Identify which cell holds the provided text, then report its (X, Y) central coordinate. 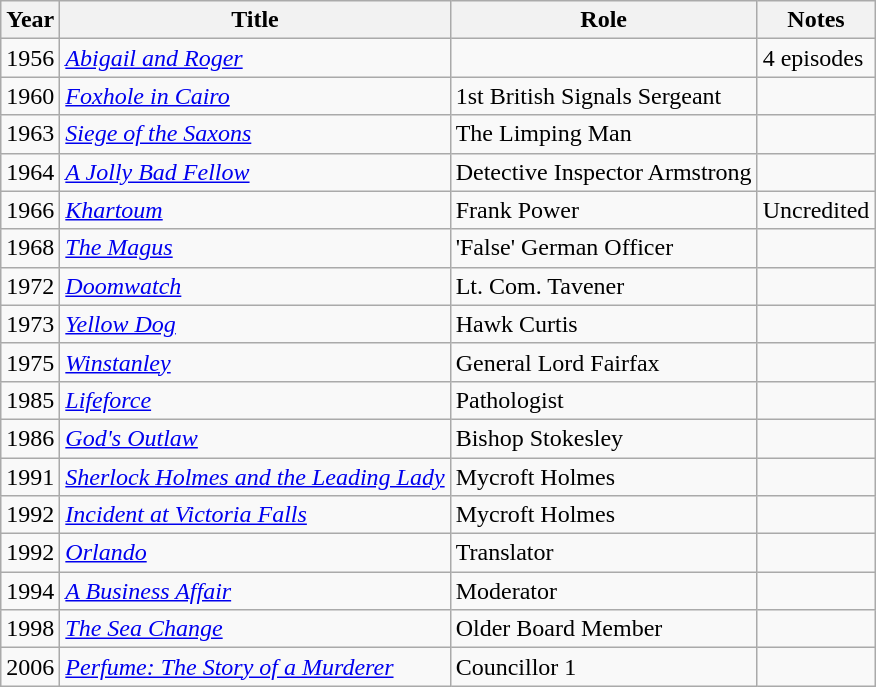
Perfume: The Story of a Murderer (255, 667)
Yellow Dog (255, 324)
Siege of the Saxons (255, 134)
Notes (816, 20)
Abigail and Roger (255, 58)
Doomwatch (255, 286)
Year (30, 20)
Bishop Stokesley (604, 438)
4 episodes (816, 58)
'False' German Officer (604, 248)
1968 (30, 248)
Lt. Com. Tavener (604, 286)
1960 (30, 96)
Foxhole in Cairo (255, 96)
Pathologist (604, 400)
1963 (30, 134)
Moderator (604, 591)
Khartoum (255, 210)
Title (255, 20)
The Magus (255, 248)
God's Outlaw (255, 438)
1985 (30, 400)
1975 (30, 362)
Translator (604, 553)
Orlando (255, 553)
2006 (30, 667)
1991 (30, 477)
Detective Inspector Armstrong (604, 172)
1966 (30, 210)
Older Board Member (604, 629)
General Lord Fairfax (604, 362)
1994 (30, 591)
Frank Power (604, 210)
1972 (30, 286)
Incident at Victoria Falls (255, 515)
Uncredited (816, 210)
Councillor 1 (604, 667)
1956 (30, 58)
The Limping Man (604, 134)
Role (604, 20)
1998 (30, 629)
The Sea Change (255, 629)
1st British Signals Sergeant (604, 96)
Lifeforce (255, 400)
A Jolly Bad Fellow (255, 172)
1973 (30, 324)
Sherlock Holmes and the Leading Lady (255, 477)
Winstanley (255, 362)
A Business Affair (255, 591)
1964 (30, 172)
1986 (30, 438)
Hawk Curtis (604, 324)
